Identify which cell holds the provided text, then report its (x, y) central coordinate. 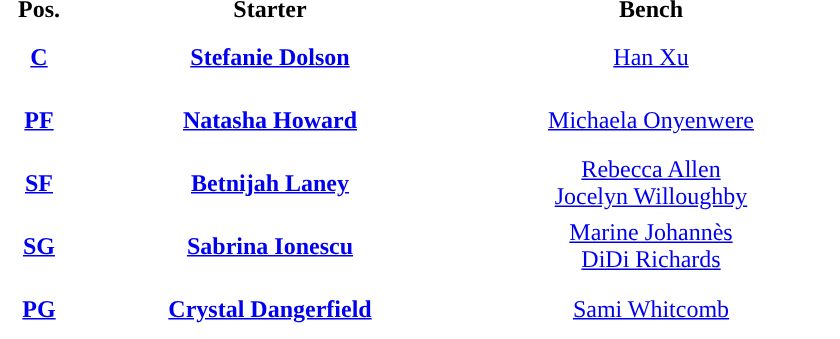
SG (39, 246)
SF (39, 183)
Natasha Howard (270, 120)
Sami Whitcomb (651, 309)
Betnijah Laney (270, 183)
PF (39, 120)
Crystal Dangerfield (270, 309)
PG (39, 309)
Sabrina Ionescu (270, 246)
Michaela Onyenwere (651, 120)
Rebecca AllenJocelyn Willoughby (651, 183)
Marine JohannèsDiDi Richards (651, 246)
Han Xu (651, 57)
C (39, 57)
Stefanie Dolson (270, 57)
